Provide the (x, y) coordinate of the cell's center where the given text is located.  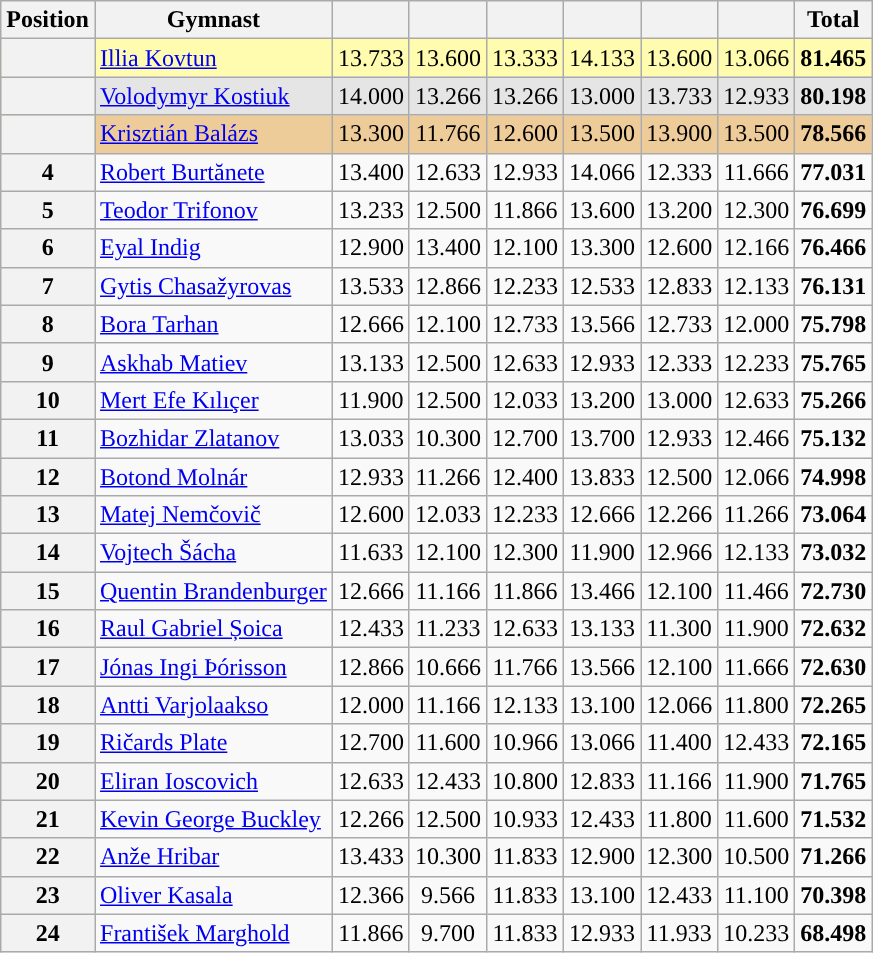
9.700 (448, 933)
71.532 (834, 819)
19 (48, 743)
Bora Tarhan (213, 324)
11.100 (756, 895)
13.333 (526, 58)
Jónas Ingi Þórisson (213, 667)
14.066 (602, 172)
81.465 (834, 58)
Eliran Ioscovich (213, 781)
Illia Kovtun (213, 58)
10.500 (756, 857)
72.730 (834, 591)
70.398 (834, 895)
12.533 (602, 286)
11.233 (448, 629)
77.031 (834, 172)
71.266 (834, 857)
Gymnast (213, 20)
Matej Nemčovič (213, 515)
18 (48, 705)
11.633 (370, 553)
15 (48, 591)
11.466 (756, 591)
Anže Hribar (213, 857)
13.700 (602, 438)
9.566 (448, 895)
80.198 (834, 96)
12.400 (526, 477)
Krisztián Balázs (213, 134)
10.800 (526, 781)
Quentin Brandenburger (213, 591)
12.466 (756, 438)
Oliver Kasala (213, 895)
8 (48, 324)
Bozhidar Zlatanov (213, 438)
13.233 (370, 210)
František Marghold (213, 933)
73.064 (834, 515)
72.630 (834, 667)
17 (48, 667)
10.233 (756, 933)
13.533 (370, 286)
12.366 (370, 895)
13.900 (680, 134)
14.000 (370, 96)
16 (48, 629)
4 (48, 172)
10.933 (526, 819)
Kevin George Buckley (213, 819)
14 (48, 553)
72.265 (834, 705)
76.699 (834, 210)
Eyal Indig (213, 248)
22 (48, 857)
68.498 (834, 933)
20 (48, 781)
11.400 (680, 743)
10.666 (448, 667)
6 (48, 248)
21 (48, 819)
9 (48, 362)
12.966 (680, 553)
5 (48, 210)
13.433 (370, 857)
Gytis Chasažyrovas (213, 286)
Raul Gabriel Șoica (213, 629)
7 (48, 286)
75.266 (834, 400)
71.765 (834, 781)
11.933 (680, 933)
72.165 (834, 743)
13.466 (602, 591)
13.033 (370, 438)
10 (48, 400)
Position (48, 20)
76.466 (834, 248)
Vojtech Šácha (213, 553)
23 (48, 895)
Ričards Plate (213, 743)
76.131 (834, 286)
12 (48, 477)
11.300 (680, 629)
74.998 (834, 477)
73.032 (834, 553)
75.132 (834, 438)
10.966 (526, 743)
75.765 (834, 362)
Teodor Trifonov (213, 210)
13.833 (602, 477)
Volodymyr Kostiuk (213, 96)
Mert Efe Kılıçer (213, 400)
14.133 (602, 58)
72.632 (834, 629)
78.566 (834, 134)
Botond Molnár (213, 477)
Askhab Matiev (213, 362)
75.798 (834, 324)
Total (834, 20)
Antti Varjolaakso (213, 705)
11 (48, 438)
Robert Burtănete (213, 172)
12.166 (756, 248)
24 (48, 933)
13 (48, 515)
